Scan for the cell matching the given text and deliver its [x, y] coordinate at center. 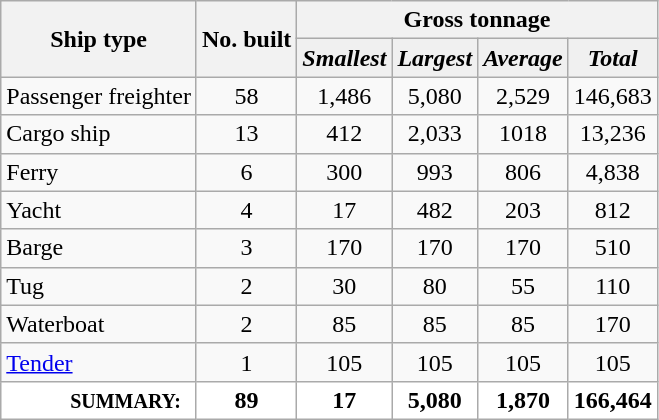
482 [435, 210]
Smallest [344, 58]
Yacht [99, 210]
13 [246, 134]
1,870 [524, 400]
Ferry [99, 172]
55 [524, 286]
812 [612, 210]
1,486 [344, 96]
Tug [99, 286]
806 [524, 172]
Ship type [99, 39]
1 [246, 362]
13,236 [612, 134]
Tender [99, 362]
89 [246, 400]
4,838 [612, 172]
2,529 [524, 96]
2,033 [435, 134]
110 [612, 286]
166,464 [612, 400]
6 [246, 172]
No. built [246, 39]
510 [612, 248]
Total [612, 58]
4 [246, 210]
3 [246, 248]
412 [344, 134]
Gross tonnage [477, 20]
80 [435, 286]
Cargo ship [99, 134]
Barge [99, 248]
146,683 [612, 96]
300 [344, 172]
SUMMARY: [99, 400]
1018 [524, 134]
58 [246, 96]
203 [524, 210]
Passenger freighter [99, 96]
30 [344, 286]
993 [435, 172]
Average [524, 58]
Largest [435, 58]
Waterboat [99, 324]
